Output the [X, Y] coordinate of the center of the cell containing the given text.  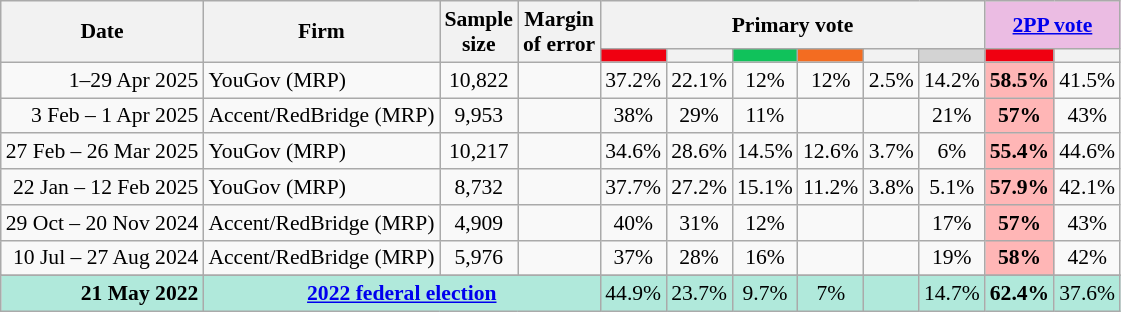
58% [1020, 258]
23.7% [699, 294]
37.2% [633, 80]
34.6% [633, 152]
6% [952, 152]
21% [952, 116]
37.7% [633, 187]
12.6% [831, 152]
62.4% [1020, 294]
42% [1087, 258]
14.7% [952, 294]
1–29 Apr 2025 [102, 80]
10,822 [479, 80]
2PP vote [1052, 25]
29% [699, 116]
14.5% [765, 152]
22 Jan – 12 Feb 2025 [102, 187]
11.2% [831, 187]
38% [633, 116]
41.5% [1087, 80]
15.1% [765, 187]
28% [699, 258]
2022 federal election [402, 294]
9,953 [479, 116]
10,217 [479, 152]
14.2% [952, 80]
19% [952, 258]
3 Feb – 1 Apr 2025 [102, 116]
5,976 [479, 258]
44.9% [633, 294]
10 Jul – 27 Aug 2024 [102, 258]
16% [765, 258]
8,732 [479, 187]
44.6% [1087, 152]
58.5% [1020, 80]
5.1% [952, 187]
Date [102, 32]
7% [831, 294]
57.9% [1020, 187]
11% [765, 116]
42.1% [1087, 187]
29 Oct – 20 Nov 2024 [102, 223]
3.7% [892, 152]
37% [633, 258]
21 May 2022 [102, 294]
4,909 [479, 223]
Primary vote [792, 25]
40% [633, 223]
55.4% [1020, 152]
37.6% [1087, 294]
22.1% [699, 80]
28.6% [699, 152]
Samplesize [479, 32]
Firm [321, 32]
27.2% [699, 187]
9.7% [765, 294]
27 Feb – 26 Mar 2025 [102, 152]
31% [699, 223]
Marginof error [559, 32]
2.5% [892, 80]
17% [952, 223]
3.8% [892, 187]
